From the cell containing the given text, extract its center point as [X, Y] coordinate. 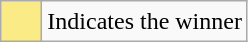
Indicates the winner [145, 22]
